For the text-containing cell, return its midpoint in [X, Y] coordinate format. 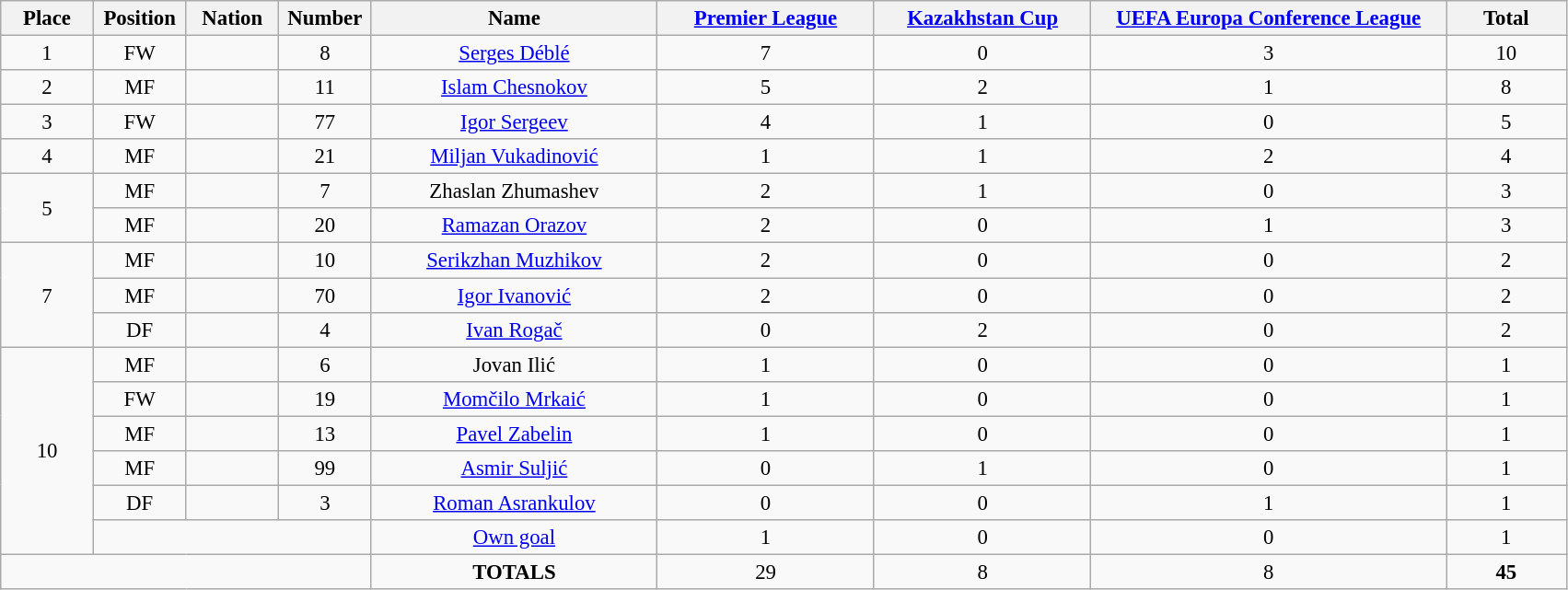
Igor Ivanović [514, 295]
Pavel Zabelin [514, 434]
Place [48, 18]
45 [1506, 572]
Zhaslan Zhumashev [514, 191]
77 [326, 122]
Roman Asrankulov [514, 503]
TOTALS [514, 572]
29 [766, 572]
6 [326, 364]
11 [326, 87]
20 [326, 226]
Nation [232, 18]
13 [326, 434]
21 [326, 156]
70 [326, 295]
19 [326, 399]
Ramazan Orazov [514, 226]
Jovan Ilić [514, 364]
Total [1506, 18]
Position [140, 18]
Islam Chesnokov [514, 87]
99 [326, 469]
UEFA Europa Conference League [1269, 18]
Premier League [766, 18]
Asmir Suljić [514, 469]
Serikzhan Muzhikov [514, 260]
Number [326, 18]
Kazakhstan Cup [982, 18]
Name [514, 18]
Igor Sergeev [514, 122]
Serges Déblé [514, 53]
Ivan Rogač [514, 330]
Momčilo Mrkaić [514, 399]
Own goal [514, 538]
Miljan Vukadinović [514, 156]
